Pinpoint the cell where the given text exists, returning its [x, y] midpoint coordinate. 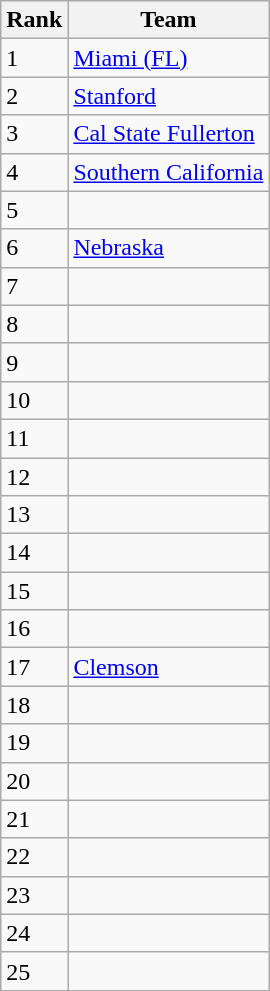
Miami (FL) [168, 58]
4 [34, 172]
25 [34, 971]
Cal State Fullerton [168, 134]
12 [34, 477]
11 [34, 438]
15 [34, 591]
Team [168, 20]
17 [34, 667]
14 [34, 553]
23 [34, 895]
3 [34, 134]
10 [34, 400]
21 [34, 819]
5 [34, 210]
1 [34, 58]
22 [34, 857]
7 [34, 286]
18 [34, 705]
Rank [34, 20]
8 [34, 324]
2 [34, 96]
Nebraska [168, 248]
Stanford [168, 96]
Clemson [168, 667]
19 [34, 743]
24 [34, 933]
16 [34, 629]
6 [34, 248]
20 [34, 781]
9 [34, 362]
13 [34, 515]
Southern California [168, 172]
